Locate the cell with the specified text and output its (x, y) center coordinate. 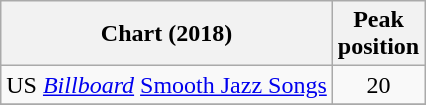
US Billboard Smooth Jazz Songs (167, 85)
20 (378, 85)
Peakposition (378, 34)
Chart (2018) (167, 34)
